Extract the (X, Y) coordinate from the center of the cell holding the provided text.  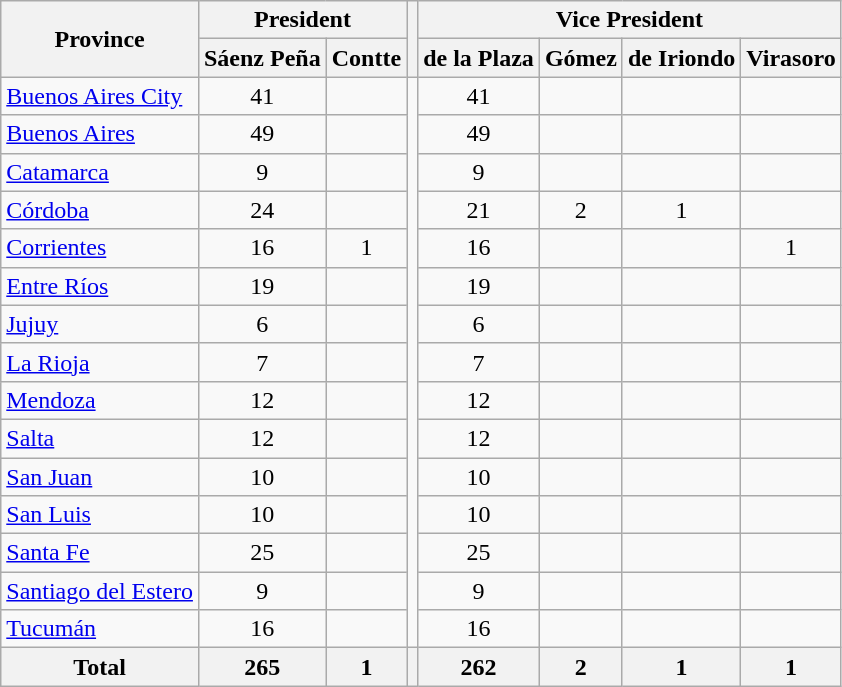
Santa Fe (100, 553)
Entre Ríos (100, 286)
Jujuy (100, 324)
21 (479, 210)
San Juan (100, 477)
La Rioja (100, 362)
Province (100, 39)
Gómez (580, 58)
265 (262, 667)
262 (479, 667)
Sáenz Peña (262, 58)
24 (262, 210)
Catamarca (100, 172)
Córdoba (100, 210)
San Luis (100, 515)
Tucumán (100, 629)
de Iriondo (681, 58)
Salta (100, 438)
Vice President (630, 20)
President (302, 20)
Buenos Aires (100, 134)
Mendoza (100, 400)
Total (100, 667)
de la Plaza (479, 58)
Santiago del Estero (100, 591)
Corrientes (100, 248)
Buenos Aires City (100, 96)
Virasoro (791, 58)
Contte (366, 58)
